Locate the cell with the specified text and output its (X, Y) center coordinate. 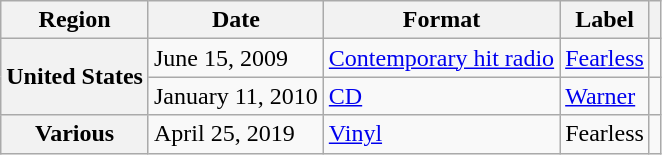
Various (75, 134)
January 11, 2010 (236, 96)
Date (236, 20)
CD (441, 96)
June 15, 2009 (236, 58)
Region (75, 20)
Contemporary hit radio (441, 58)
Warner (605, 96)
Vinyl (441, 134)
Label (605, 20)
United States (75, 77)
April 25, 2019 (236, 134)
Format (441, 20)
